Return the (x, y) coordinate for the center point of the cell that contains the specified text.  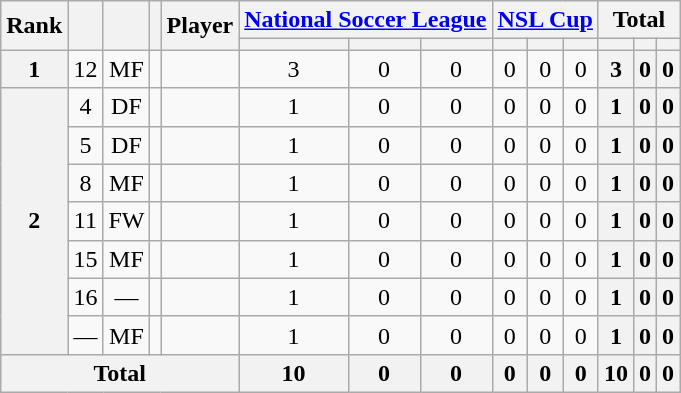
12 (86, 69)
8 (86, 183)
National Soccer League (366, 20)
15 (86, 259)
Player (200, 26)
11 (86, 221)
4 (86, 107)
5 (86, 145)
Rank (34, 26)
16 (86, 297)
2 (34, 221)
NSL Cup (545, 20)
FW (126, 221)
